Pinpoint the cell where the given text exists, returning its [x, y] midpoint coordinate. 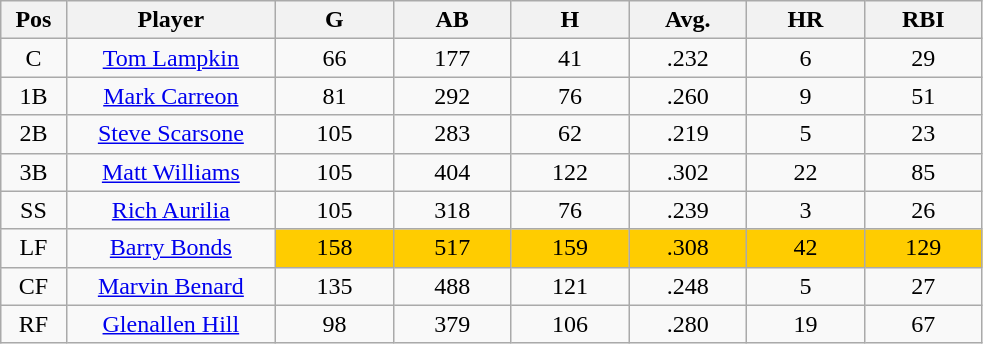
26 [923, 210]
Mark Carreon [170, 96]
379 [452, 324]
283 [452, 134]
27 [923, 286]
62 [570, 134]
.280 [688, 324]
.232 [688, 58]
67 [923, 324]
SS [34, 210]
RBI [923, 20]
.260 [688, 96]
3 [806, 210]
.239 [688, 210]
177 [452, 58]
19 [806, 324]
66 [335, 58]
G [335, 20]
292 [452, 96]
29 [923, 58]
Avg. [688, 20]
Player [170, 20]
404 [452, 172]
C [34, 58]
98 [335, 324]
.302 [688, 172]
42 [806, 248]
AB [452, 20]
3B [34, 172]
81 [335, 96]
23 [923, 134]
135 [335, 286]
Tom Lampkin [170, 58]
.308 [688, 248]
51 [923, 96]
159 [570, 248]
Marvin Benard [170, 286]
6 [806, 58]
Barry Bonds [170, 248]
517 [452, 248]
9 [806, 96]
488 [452, 286]
22 [806, 172]
RF [34, 324]
Glenallen Hill [170, 324]
2B [34, 134]
122 [570, 172]
Steve Scarsone [170, 134]
.248 [688, 286]
HR [806, 20]
LF [34, 248]
129 [923, 248]
Rich Aurilia [170, 210]
158 [335, 248]
106 [570, 324]
Matt Williams [170, 172]
Pos [34, 20]
85 [923, 172]
41 [570, 58]
.219 [688, 134]
121 [570, 286]
318 [452, 210]
CF [34, 286]
H [570, 20]
1B [34, 96]
